Return [x, y] of the center of cell containing provided text 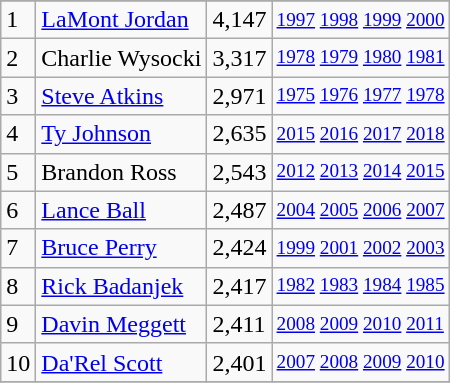
4 [18, 134]
2,424 [240, 248]
2008 2009 2010 2011 [360, 324]
4,147 [240, 20]
LaMont Jordan [122, 20]
6 [18, 210]
Brandon Ross [122, 172]
Rick Badanjek [122, 286]
1978 1979 1980 1981 [360, 58]
8 [18, 286]
10 [18, 362]
2,487 [240, 210]
2007 2008 2009 2010 [360, 362]
9 [18, 324]
2012 2013 2014 2015 [360, 172]
Davin Meggett [122, 324]
Lance Ball [122, 210]
Da'Rel Scott [122, 362]
Steve Atkins [122, 96]
Ty Johnson [122, 134]
1975 1976 1977 1978 [360, 96]
1999 2001 2002 2003 [360, 248]
2,543 [240, 172]
2,417 [240, 286]
2,411 [240, 324]
7 [18, 248]
1997 1998 1999 2000 [360, 20]
2,401 [240, 362]
1982 1983 1984 1985 [360, 286]
2,971 [240, 96]
2,635 [240, 134]
3 [18, 96]
Bruce Perry [122, 248]
1 [18, 20]
3,317 [240, 58]
2004 2005 2006 2007 [360, 210]
2015 2016 2017 2018 [360, 134]
5 [18, 172]
2 [18, 58]
Charlie Wysocki [122, 58]
